From the cell containing the given text, extract its center point as [X, Y] coordinate. 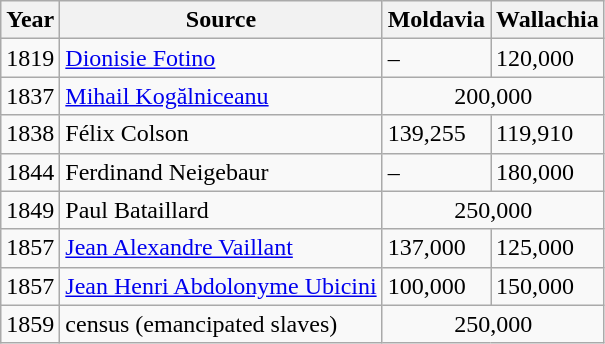
Félix Colson [221, 134]
1859 [30, 324]
125,000 [548, 248]
1844 [30, 172]
200,000 [493, 96]
Jean Alexandre Vaillant [221, 248]
census (emancipated slaves) [221, 324]
150,000 [548, 286]
119,910 [548, 134]
120,000 [548, 58]
Dionisie Fotino [221, 58]
1849 [30, 210]
Ferdinand Neigebaur [221, 172]
1838 [30, 134]
139,255 [436, 134]
Jean Henri Abdolonyme Ubicini [221, 286]
Moldavia [436, 20]
100,000 [436, 286]
Mihail Kogălniceanu [221, 96]
1819 [30, 58]
Paul Bataillard [221, 210]
180,000 [548, 172]
Year [30, 20]
Wallachia [548, 20]
1837 [30, 96]
137,000 [436, 248]
Source [221, 20]
